Search for the cell housing the specified text and yield its [x, y] center coordinate. 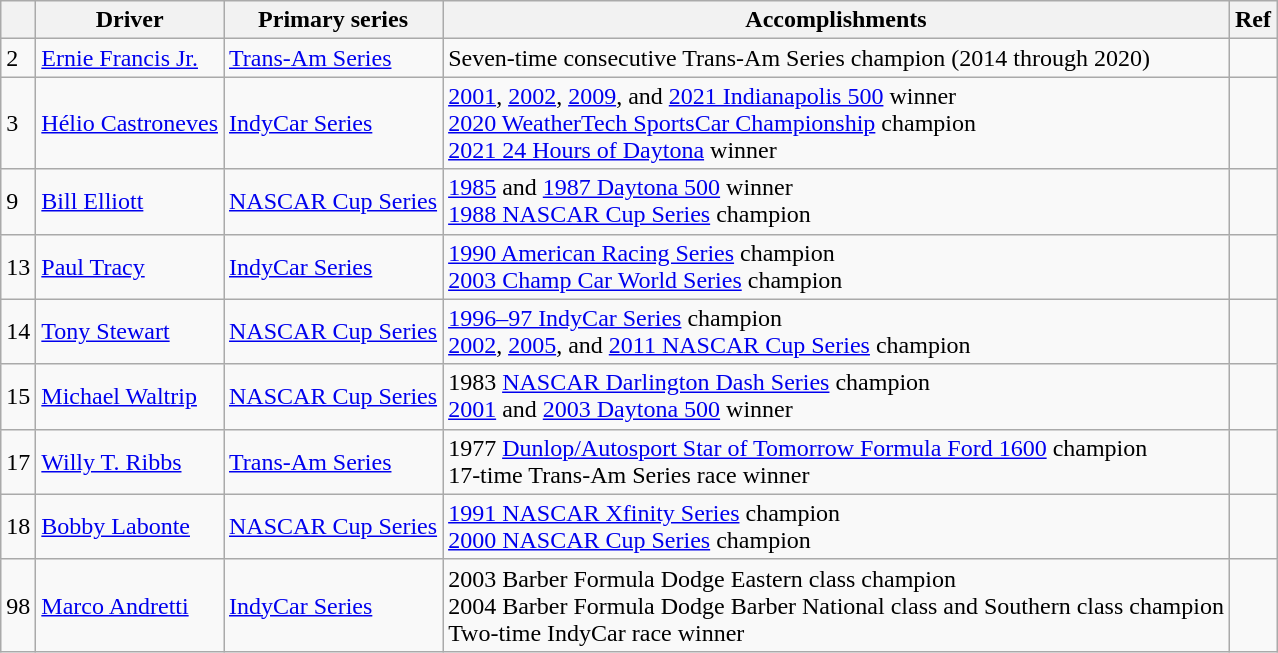
9 [18, 202]
18 [18, 526]
Bobby Labonte [130, 526]
2001, 2002, 2009, and 2021 Indianapolis 500 winner2020 WeatherTech SportsCar Championship champion2021 24 Hours of Daytona winner [836, 123]
Seven-time consecutive Trans-Am Series champion (2014 through 2020) [836, 58]
1983 NASCAR Darlington Dash Series champion2001 and 2003 Daytona 500 winner [836, 396]
1990 American Racing Series champion2003 Champ Car World Series champion [836, 266]
Primary series [334, 20]
98 [18, 605]
Paul Tracy [130, 266]
Accomplishments [836, 20]
15 [18, 396]
Driver [130, 20]
Tony Stewart [130, 332]
14 [18, 332]
1996–97 IndyCar Series champion2002, 2005, and 2011 NASCAR Cup Series champion [836, 332]
1985 and 1987 Daytona 500 winner1988 NASCAR Cup Series champion [836, 202]
3 [18, 123]
Michael Waltrip [130, 396]
1977 Dunlop/Autosport Star of Tomorrow Formula Ford 1600 champion17-time Trans-Am Series race winner [836, 462]
17 [18, 462]
1991 NASCAR Xfinity Series champion2000 NASCAR Cup Series champion [836, 526]
13 [18, 266]
Ref [1252, 20]
Ernie Francis Jr. [130, 58]
Willy T. Ribbs [130, 462]
Marco Andretti [130, 605]
Bill Elliott [130, 202]
Hélio Castroneves [130, 123]
2 [18, 58]
